Scan for the cell matching the given text and deliver its (X, Y) coordinate at center. 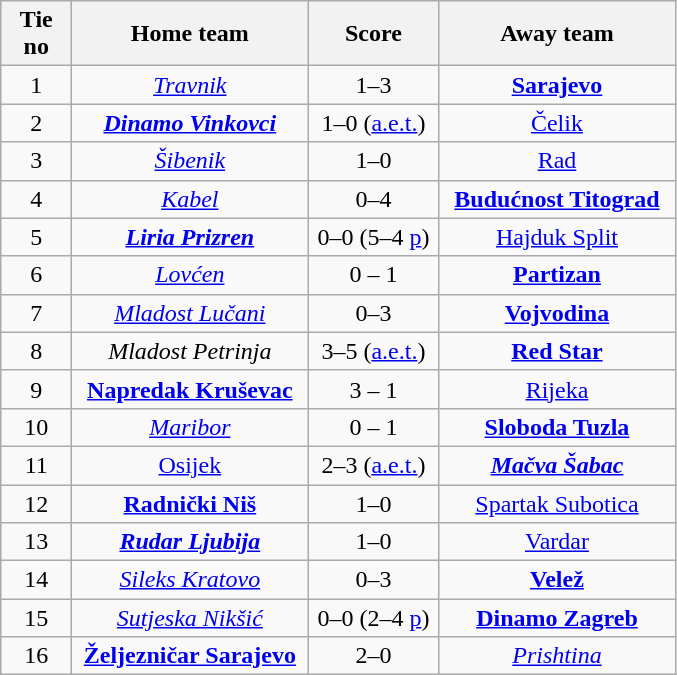
2–3 (a.e.t.) (374, 465)
Partizan (557, 275)
1–0 (a.e.t.) (374, 123)
Hajduk Split (557, 237)
2–0 (374, 656)
6 (36, 275)
Sarajevo (557, 85)
7 (36, 313)
Čelik (557, 123)
Maribor (190, 427)
4 (36, 199)
Prishtina (557, 656)
1 (36, 85)
9 (36, 389)
Spartak Subotica (557, 503)
0–0 (2–4 p) (374, 618)
Liria Prizren (190, 237)
3 (36, 161)
Away team (557, 34)
Vardar (557, 542)
0–4 (374, 199)
Velež (557, 580)
Dinamo Vinkovci (190, 123)
1–3 (374, 85)
Rudar Ljubija (190, 542)
3 – 1 (374, 389)
13 (36, 542)
Sloboda Tuzla (557, 427)
12 (36, 503)
0–0 (5–4 p) (374, 237)
Rad (557, 161)
Osijek (190, 465)
Dinamo Zagreb (557, 618)
11 (36, 465)
Šibenik (190, 161)
2 (36, 123)
Score (374, 34)
10 (36, 427)
Red Star (557, 351)
8 (36, 351)
Lovćen (190, 275)
Sutjeska Nikšić (190, 618)
Mladost Lučani (190, 313)
Rijeka (557, 389)
Kabel (190, 199)
3–5 (a.e.t.) (374, 351)
5 (36, 237)
Željezničar Sarajevo (190, 656)
Tie no (36, 34)
Napredak Kruševac (190, 389)
Vojvodina (557, 313)
Budućnost Titograd (557, 199)
15 (36, 618)
16 (36, 656)
Travnik (190, 85)
Mačva Šabac (557, 465)
Mladost Petrinja (190, 351)
14 (36, 580)
Radnički Niš (190, 503)
Home team (190, 34)
Sileks Kratovo (190, 580)
